Capture the cell that displays the provided text and extract its (X, Y) central coordinate. 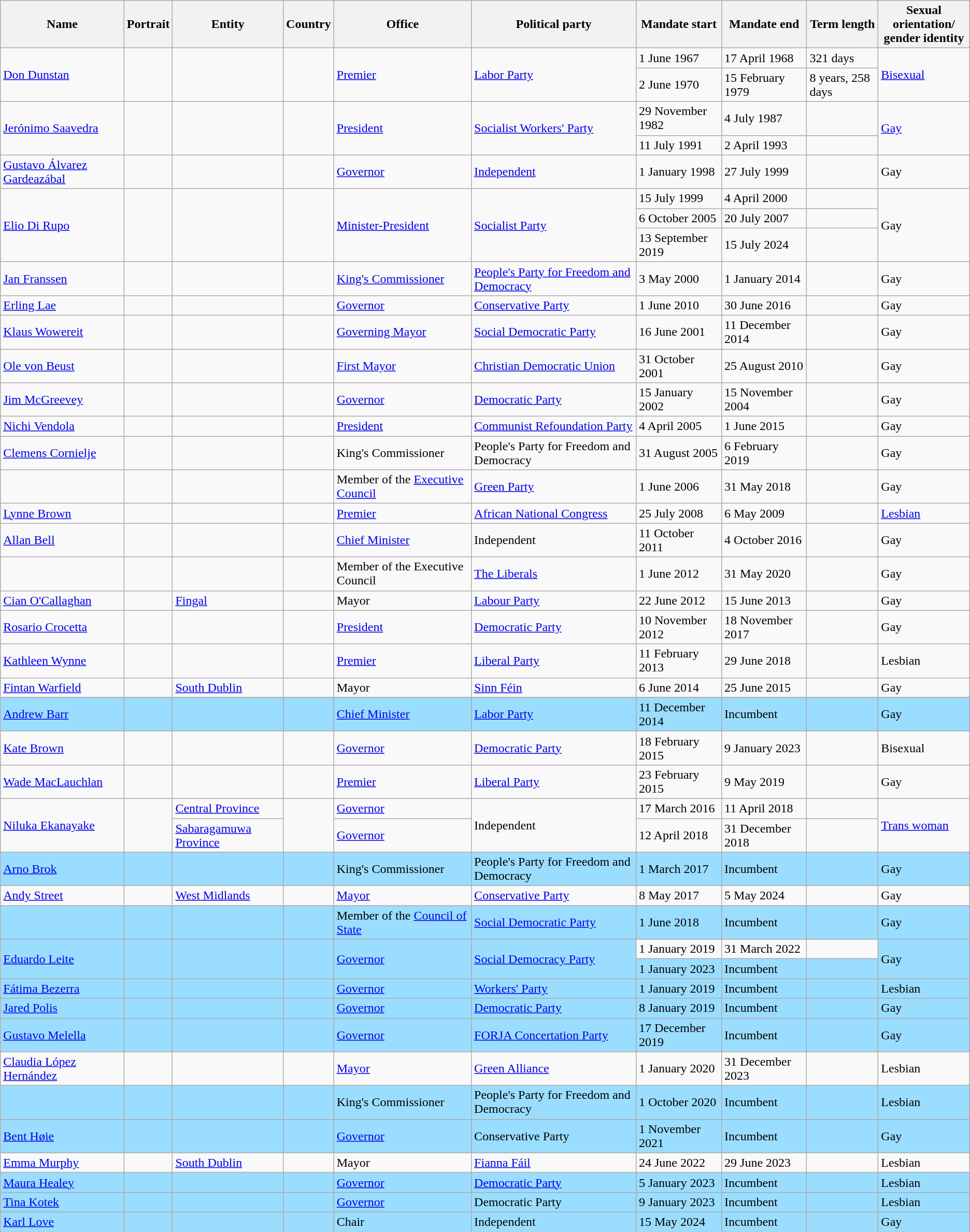
29 June 2018 (764, 661)
25 July 2008 (679, 513)
15 July 2024 (764, 245)
Communist Refoundation Party (554, 426)
31 May 2020 (764, 574)
17 December 2019 (679, 1035)
321 days (843, 58)
Bent Høie (62, 1136)
20 July 2007 (764, 218)
Sexual orientation/gender identity (924, 24)
11 July 1991 (679, 145)
31 August 2005 (679, 453)
Niluka Ekanayake (62, 825)
Portrait (148, 24)
6 February 2019 (764, 453)
Cian O'Callaghan (62, 600)
Sabaragamuwa Province (228, 835)
Christian Democratic Union (554, 366)
1 June 1967 (679, 58)
4 April 2005 (679, 426)
1 June 2010 (679, 305)
30 June 2016 (764, 305)
3 May 2000 (679, 279)
Kathleen Wynne (62, 661)
Erling Lae (62, 305)
Kate Brown (62, 748)
Tina Kotek (62, 1202)
22 June 2012 (679, 600)
23 February 2015 (679, 781)
Jim McGreevey (62, 400)
4 October 2016 (764, 540)
15 May 2024 (679, 1222)
Eduardo Leite (62, 959)
1 January 2023 (679, 969)
Trans woman (924, 825)
8 years, 258 days (843, 85)
1 March 2017 (679, 869)
4 July 1987 (764, 118)
Ole von Beust (62, 366)
12 April 2018 (679, 835)
Central Province (228, 808)
Fingal (228, 600)
Jerónimo Saavedra (62, 128)
Sinn Féin (554, 687)
8 January 2019 (679, 1008)
Don Dunstan (62, 75)
17 April 1968 (764, 58)
31 December 2023 (764, 1068)
Term length (843, 24)
25 August 2010 (764, 366)
1 June 2006 (679, 487)
Clemens Cornielje (62, 453)
1 October 2020 (679, 1102)
Rosario Crocetta (62, 627)
15 January 2002 (679, 400)
8 May 2017 (679, 896)
Political party (554, 24)
15 November 2004 (764, 400)
Klaus Wowereit (62, 332)
17 March 2016 (679, 808)
Office (402, 24)
Labour Party (554, 600)
Allan Bell (62, 540)
Wade MacLauchlan (62, 781)
6 June 2014 (679, 687)
Mandate start (679, 24)
Fianna Fáil (554, 1163)
15 July 1999 (679, 198)
African National Congress (554, 513)
Maura Healey (62, 1182)
1 June 2018 (679, 922)
4 April 2000 (764, 198)
11 February 2013 (679, 661)
Arno Brok (62, 869)
Name (62, 24)
Socialist Workers' Party (554, 128)
FORJA Concertation Party (554, 1035)
31 December 2018 (764, 835)
Elio Di Rupo (62, 225)
16 June 2001 (679, 332)
6 October 2005 (679, 218)
18 February 2015 (679, 748)
Social Democracy Party (554, 959)
5 May 2024 (764, 896)
31 October 2001 (679, 366)
Green Party (554, 487)
Green Alliance (554, 1068)
Fátima Bezerra (62, 989)
24 June 2022 (679, 1163)
15 February 1979 (764, 85)
Claudia López Hernández (62, 1068)
13 September 2019 (679, 245)
25 June 2015 (764, 687)
6 May 2009 (764, 513)
Lynne Brown (62, 513)
Minister-President (402, 225)
Andy Street (62, 896)
1 January 2014 (764, 279)
Mandate end (764, 24)
1 November 2021 (679, 1136)
Socialist Party (554, 225)
Workers' Party (554, 989)
West Midlands (228, 896)
Karl Love (62, 1222)
1 January 1998 (679, 172)
5 January 2023 (679, 1182)
31 March 2022 (764, 949)
18 November 2017 (764, 627)
Nichi Vendola (62, 426)
9 May 2019 (764, 781)
Emma Murphy (62, 1163)
1 January 2020 (679, 1068)
11 April 2018 (764, 808)
Fintan Warfield (62, 687)
15 June 2013 (764, 600)
Member of the Council of State (402, 922)
Country (309, 24)
1 June 2012 (679, 574)
2 June 1970 (679, 85)
2 April 1993 (764, 145)
Gustavo Álvarez Gardeazábal (62, 172)
10 November 2012 (679, 627)
11 October 2011 (679, 540)
Gustavo Melella (62, 1035)
27 July 1999 (764, 172)
29 November 1982 (679, 118)
Governing Mayor (402, 332)
29 June 2023 (764, 1163)
Entity (228, 24)
Andrew Barr (62, 714)
The Liberals (554, 574)
1 June 2015 (764, 426)
Chair (402, 1222)
First Mayor (402, 366)
Jared Polis (62, 1008)
31 May 2018 (764, 487)
Jan Franssen (62, 279)
